Provide the [x, y] coordinate of the cell's center where the given text is located.  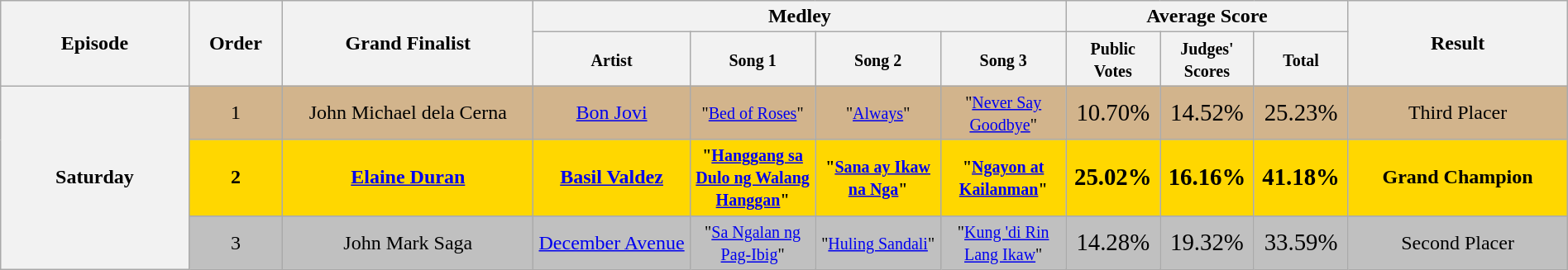
Medley [800, 17]
"Huling Sandali" [878, 243]
Song 3 [1003, 59]
Bon Jovi [612, 112]
19.32% [1207, 243]
41.18% [1301, 178]
Total [1301, 59]
John Mark Saga [409, 243]
Judges' Scores [1207, 59]
16.16% [1207, 178]
"Kung 'di Rin Lang Ikaw" [1003, 243]
33.59% [1301, 243]
Grand Champion [1457, 178]
Song 2 [878, 59]
Saturday [94, 178]
14.28% [1113, 243]
Grand Finalist [409, 43]
Average Score [1207, 17]
"Bed of Roses" [753, 112]
Public Votes [1113, 59]
25.02% [1113, 178]
14.52% [1207, 112]
Third Placer [1457, 112]
10.70% [1113, 112]
"Never Say Goodbye" [1003, 112]
Order [236, 43]
"Hanggang sa Dulo ng Walang Hanggan" [753, 178]
Second Placer [1457, 243]
Song 1 [753, 59]
December Avenue [612, 243]
"Sa Ngalan ng Pag-Ibig" [753, 243]
Result [1457, 43]
Basil Valdez [612, 178]
"Always" [878, 112]
Episode [94, 43]
"Ngayon at Kailanman" [1003, 178]
1 [236, 112]
Artist [612, 59]
25.23% [1301, 112]
"Sana ay Ikaw na Nga" [878, 178]
John Michael dela Cerna [409, 112]
3 [236, 243]
Elaine Duran [409, 178]
2 [236, 178]
